Determine the (X, Y) coordinate at the center of the cell enclosing the given text.  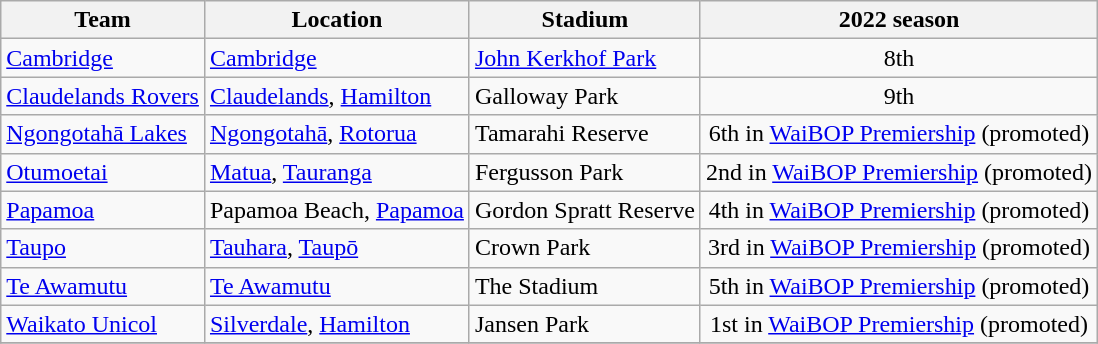
5th in WaiBOP Premiership (promoted) (898, 286)
Waikato Unicol (103, 324)
8th (898, 58)
Team (103, 20)
Gordon Spratt Reserve (584, 210)
Taupo (103, 248)
Tamarahi Reserve (584, 134)
Claudelands, Hamilton (336, 96)
4th in WaiBOP Premiership (promoted) (898, 210)
Location (336, 20)
Silverdale, Hamilton (336, 324)
Ngongotahā, Rotorua (336, 134)
Ngongotahā Lakes (103, 134)
Papamoa Beach, Papamoa (336, 210)
Matua, Tauranga (336, 172)
Tauhara, Taupō (336, 248)
2nd in WaiBOP Premiership (promoted) (898, 172)
6th in WaiBOP Premiership (promoted) (898, 134)
The Stadium (584, 286)
9th (898, 96)
1st in WaiBOP Premiership (promoted) (898, 324)
Otumoetai (103, 172)
Stadium (584, 20)
Galloway Park (584, 96)
Fergusson Park (584, 172)
John Kerkhof Park (584, 58)
Crown Park (584, 248)
2022 season (898, 20)
Jansen Park (584, 324)
3rd in WaiBOP Premiership (promoted) (898, 248)
Claudelands Rovers (103, 96)
Papamoa (103, 210)
